Output the (X, Y) coordinate of the center of the cell containing the given text.  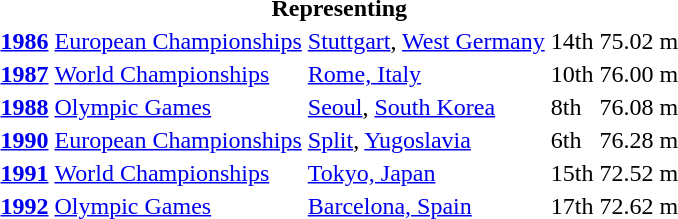
Olympic Games (178, 107)
10th (572, 74)
Tokyo, Japan (426, 173)
14th (572, 41)
Split, Yugoslavia (426, 140)
15th (572, 173)
8th (572, 107)
Seoul, South Korea (426, 107)
Stuttgart, West Germany (426, 41)
6th (572, 140)
Rome, Italy (426, 74)
